Return (X, Y) of the center of cell containing provided text 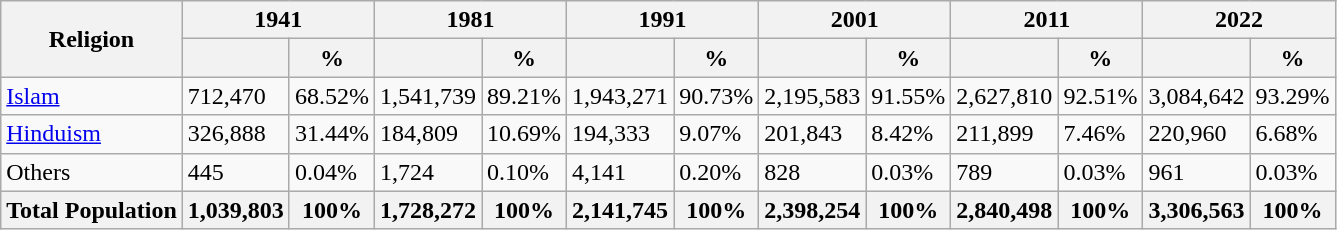
201,843 (812, 134)
10.69% (524, 134)
2,398,254 (812, 210)
7.46% (1100, 134)
2011 (1047, 20)
1,943,271 (620, 96)
220,960 (1196, 134)
2,195,583 (812, 96)
91.55% (908, 96)
1981 (470, 20)
2,141,745 (620, 210)
445 (236, 172)
4,141 (620, 172)
326,888 (236, 134)
2,840,498 (1004, 210)
961 (1196, 172)
1941 (278, 20)
Hinduism (92, 134)
Islam (92, 96)
1991 (663, 20)
194,333 (620, 134)
8.42% (908, 134)
31.44% (332, 134)
1,724 (428, 172)
828 (812, 172)
90.73% (716, 96)
3,084,642 (1196, 96)
6.68% (1292, 134)
0.10% (524, 172)
Others (92, 172)
3,306,563 (1196, 210)
93.29% (1292, 96)
2001 (855, 20)
Total Population (92, 210)
68.52% (332, 96)
9.07% (716, 134)
2,627,810 (1004, 96)
211,899 (1004, 134)
1,039,803 (236, 210)
Religion (92, 39)
0.04% (332, 172)
2022 (1239, 20)
789 (1004, 172)
1,541,739 (428, 96)
184,809 (428, 134)
92.51% (1100, 96)
712,470 (236, 96)
0.20% (716, 172)
1,728,272 (428, 210)
89.21% (524, 96)
